Locate the cell with the specified text and output its (X, Y) center coordinate. 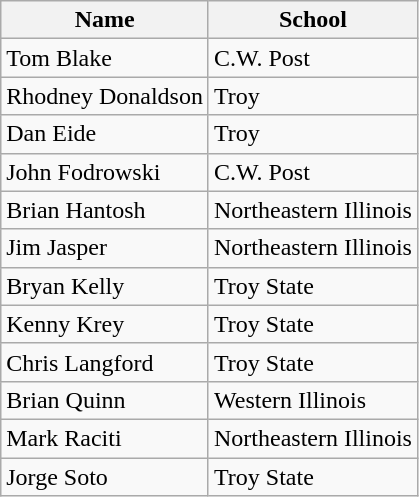
Mark Raciti (105, 438)
Western Illinois (312, 400)
Jim Jasper (105, 248)
Brian Hantosh (105, 210)
Rhodney Donaldson (105, 96)
Name (105, 20)
Kenny Krey (105, 324)
Chris Langford (105, 362)
School (312, 20)
Dan Eide (105, 134)
Tom Blake (105, 58)
Jorge Soto (105, 477)
John Fodrowski (105, 172)
Bryan Kelly (105, 286)
Brian Quinn (105, 400)
